Identify which cell holds the provided text, then report its [X, Y] central coordinate. 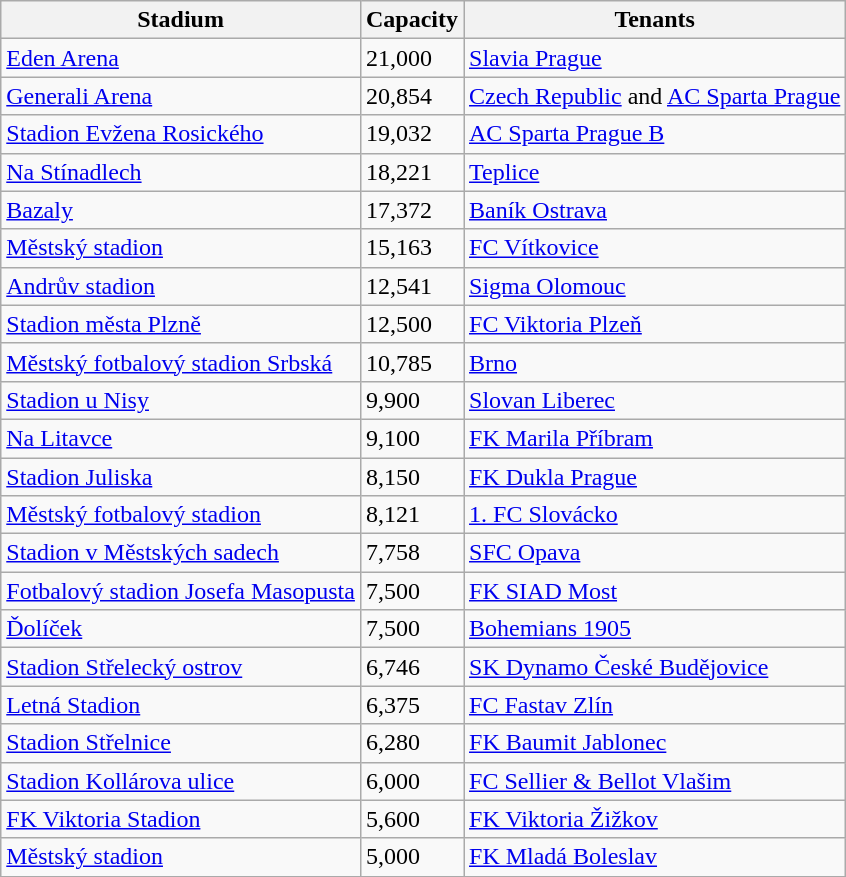
Generali Arena [181, 96]
5,000 [412, 857]
12,541 [412, 286]
SFC Opava [655, 553]
Stadion v Městských sadech [181, 553]
Brno [655, 362]
Na Stínadlech [181, 172]
FC Viktoria Plzeň [655, 324]
7,758 [412, 553]
Bazaly [181, 210]
SK Dynamo České Budějovice [655, 667]
5,600 [412, 819]
Letná Stadion [181, 705]
Teplice [655, 172]
FK Baumit Jablonec [655, 743]
6,280 [412, 743]
8,121 [412, 515]
Baník Ostrava [655, 210]
Fotbalový stadion Josefa Masopusta [181, 591]
Městský fotbalový stadion Srbská [181, 362]
Stadion města Plzně [181, 324]
FC Fastav Zlín [655, 705]
18,221 [412, 172]
Tenants [655, 20]
Slovan Liberec [655, 400]
6,000 [412, 781]
FK Mladá Boleslav [655, 857]
FK Dukla Prague [655, 477]
6,375 [412, 705]
Stadion Juliska [181, 477]
Slavia Prague [655, 58]
Capacity [412, 20]
Stadion Kollárova ulice [181, 781]
FK Marila Příbram [655, 438]
Bohemians 1905 [655, 629]
Stadion Evžena Rosického [181, 134]
Stadion u Nisy [181, 400]
Sigma Olomouc [655, 286]
10,785 [412, 362]
FC Vítkovice [655, 248]
9,100 [412, 438]
FK Viktoria Žižkov [655, 819]
21,000 [412, 58]
Andrův stadion [181, 286]
9,900 [412, 400]
FC Sellier & Bellot Vlašim [655, 781]
6,746 [412, 667]
Na Litavce [181, 438]
FK SIAD Most [655, 591]
12,500 [412, 324]
8,150 [412, 477]
17,372 [412, 210]
Stadion Střelnice [181, 743]
19,032 [412, 134]
Městský fotbalový stadion [181, 515]
Eden Arena [181, 58]
Ďolíček [181, 629]
15,163 [412, 248]
Stadium [181, 20]
Stadion Střelecký ostrov [181, 667]
20,854 [412, 96]
Czech Republic and AC Sparta Prague [655, 96]
1. FC Slovácko [655, 515]
AC Sparta Prague B [655, 134]
FK Viktoria Stadion [181, 819]
